Search for the cell housing the specified text and yield its (x, y) center coordinate. 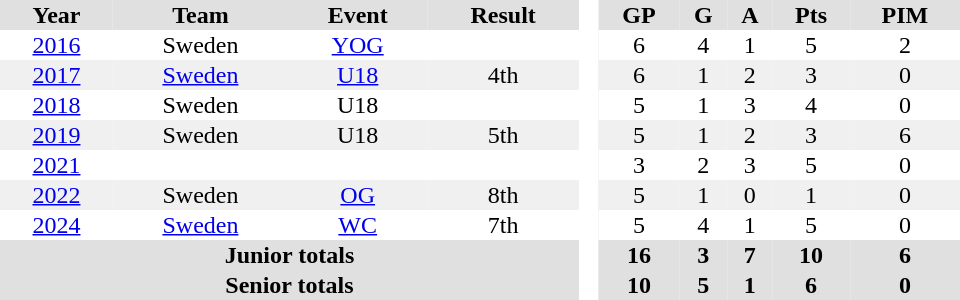
GP (639, 15)
4th (502, 75)
Event (358, 15)
Year (56, 15)
A (750, 15)
2017 (56, 75)
2019 (56, 135)
Senior totals (290, 285)
Pts (811, 15)
8th (502, 195)
2024 (56, 225)
OG (358, 195)
16 (639, 255)
7 (750, 255)
Team (200, 15)
7th (502, 225)
YOG (358, 45)
5th (502, 135)
Result (502, 15)
2022 (56, 195)
Junior totals (290, 255)
WC (358, 225)
2016 (56, 45)
G (703, 15)
2021 (56, 165)
PIM (905, 15)
2018 (56, 105)
